From the cell containing the given text, extract its center point as (x, y) coordinate. 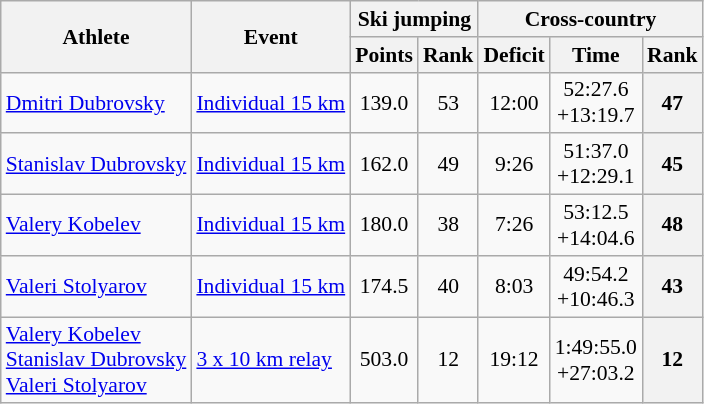
1:49:55.0 +27:03.2 (596, 360)
48 (672, 226)
Event (270, 36)
Deficit (514, 55)
Cross-country (590, 19)
503.0 (384, 360)
49:54.2 +10:46.3 (596, 286)
139.0 (384, 102)
162.0 (384, 164)
8:03 (514, 286)
Dmitri Dubrovsky (96, 102)
19:12 (514, 360)
40 (448, 286)
53 (448, 102)
Valery Kobelev (96, 226)
174.5 (384, 286)
Ski jumping (414, 19)
38 (448, 226)
Points (384, 55)
12:00 (514, 102)
43 (672, 286)
52:27.6 +13:19.7 (596, 102)
45 (672, 164)
9:26 (514, 164)
51:37.0 +12:29.1 (596, 164)
53:12.5 +14:04.6 (596, 226)
49 (448, 164)
Time (596, 55)
Valery KobelevStanislav DubrovskyValeri Stolyarov (96, 360)
47 (672, 102)
Athlete (96, 36)
7:26 (514, 226)
Valeri Stolyarov (96, 286)
Stanislav Dubrovsky (96, 164)
3 x 10 km relay (270, 360)
180.0 (384, 226)
